Detect which cell encompasses the target text, then output its (X, Y) center coordinate. 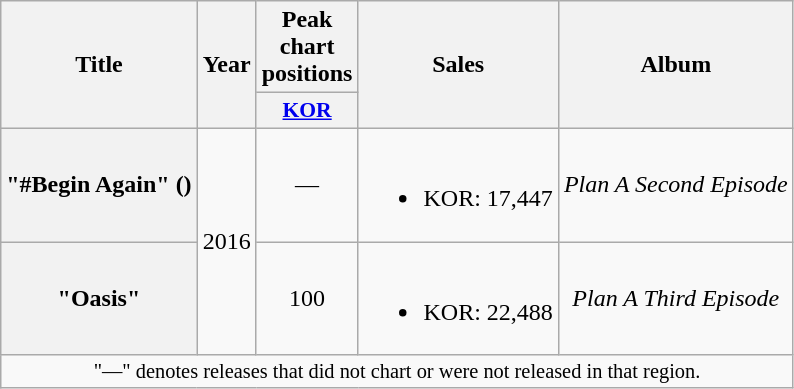
100 (307, 298)
"—" denotes releases that did not chart or were not released in that region. (397, 372)
KOR: 17,447 (458, 184)
Peak chart positions (307, 47)
Title (99, 65)
Plan A Third Episode (676, 298)
Plan A Second Episode (676, 184)
Sales (458, 65)
"Oasis" (99, 298)
2016 (226, 241)
KOR: 22,488 (458, 298)
— (307, 184)
Album (676, 65)
Year (226, 65)
KOR (307, 111)
"#Begin Again" () (99, 184)
